Extract the [x, y] coordinate from the center of the cell holding the provided text.  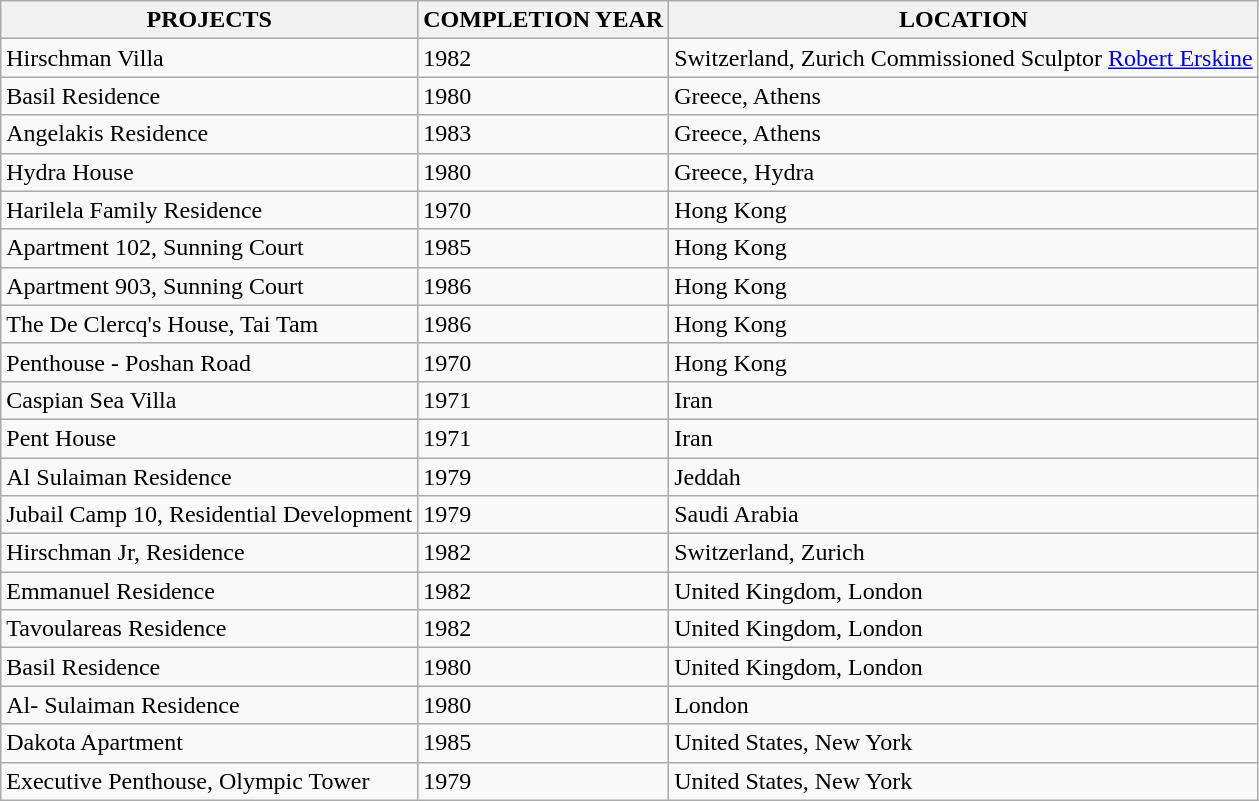
Executive Penthouse, Olympic Tower [210, 781]
Jeddah [964, 477]
Apartment 102, Sunning Court [210, 248]
Emmanuel Residence [210, 591]
Greece, Hydra [964, 172]
The De Clercq's House, Tai Tam [210, 324]
Penthouse - Poshan Road [210, 362]
Saudi Arabia [964, 515]
1983 [544, 134]
Al- Sulaiman Residence [210, 705]
Hirschman Jr, Residence [210, 553]
LOCATION [964, 20]
Switzerland, Zurich [964, 553]
London [964, 705]
Caspian Sea Villa [210, 400]
Angelakis Residence [210, 134]
Jubail Camp 10, Residential Development [210, 515]
Tavoulareas Residence [210, 629]
Hirschman Villa [210, 58]
Al Sulaiman Residence [210, 477]
COMPLETION YEAR [544, 20]
Switzerland, Zurich Commissioned Sculptor Robert Erskine [964, 58]
Apartment 903, Sunning Court [210, 286]
Harilela Family Residence [210, 210]
Pent House [210, 438]
Hydra House [210, 172]
Dakota Apartment [210, 743]
PROJECTS [210, 20]
